For the text-containing cell, return its midpoint in (X, Y) coordinate format. 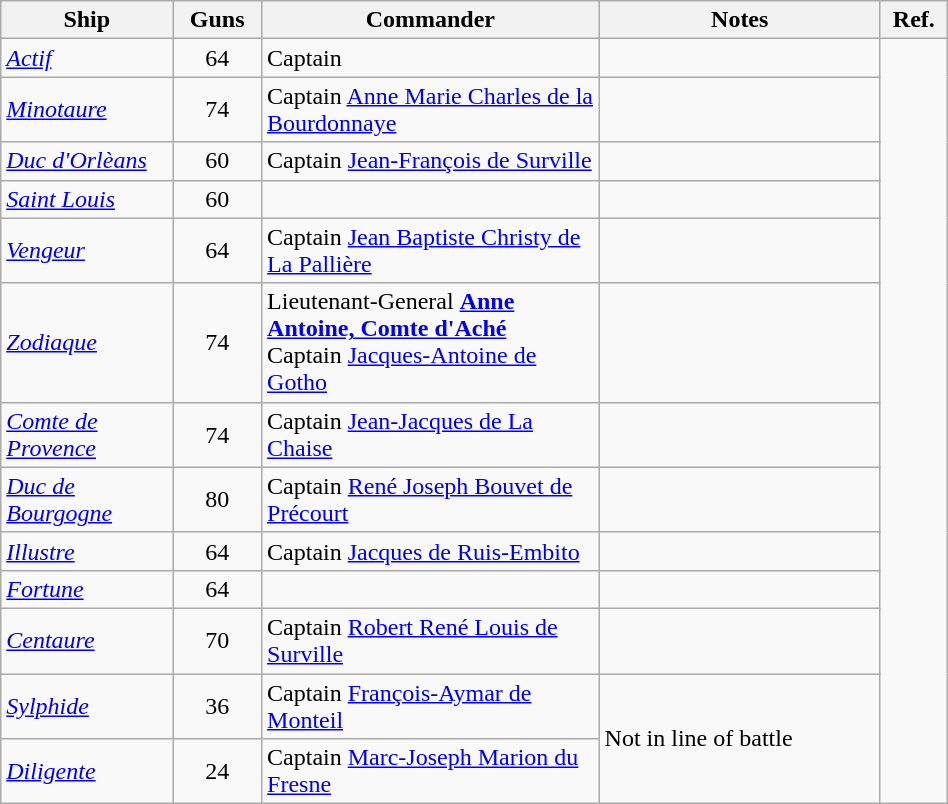
Commander (431, 20)
Captain Robert René Louis de Surville (431, 640)
Zodiaque (87, 342)
Captain Jacques de Ruis-Embito (431, 551)
Guns (218, 20)
Captain Marc-Joseph Marion du Fresne (431, 772)
Saint Louis (87, 199)
Captain René Joseph Bouvet de Précourt (431, 500)
Duc de Bourgogne (87, 500)
80 (218, 500)
Actif (87, 58)
Diligente (87, 772)
Comte de Provence (87, 434)
Sylphide (87, 706)
Captain François-Aymar de Monteil (431, 706)
Captain (431, 58)
24 (218, 772)
Captain Jean Baptiste Christy de La Pallière (431, 250)
Minotaure (87, 110)
Not in line of battle (740, 739)
Captain Jean-Jacques de La Chaise (431, 434)
Illustre (87, 551)
Captain Jean-François de Surville (431, 161)
Ship (87, 20)
Vengeur (87, 250)
Ref. (914, 20)
Lieutenant-General Anne Antoine, Comte d'AchéCaptain Jacques-Antoine de Gotho (431, 342)
Notes (740, 20)
Duc d'Orlèans (87, 161)
Captain Anne Marie Charles de la Bourdonnaye (431, 110)
36 (218, 706)
Centaure (87, 640)
70 (218, 640)
Fortune (87, 589)
